Scan for the cell matching the given text and deliver its [X, Y] coordinate at center. 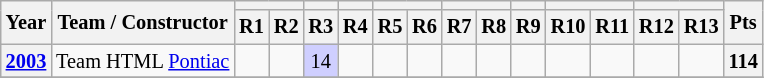
Team / Constructor [142, 22]
Year [26, 22]
R13 [702, 27]
R4 [356, 27]
R3 [320, 27]
R10 [568, 27]
114 [744, 61]
R9 [528, 27]
R8 [494, 27]
Pts [744, 22]
R11 [612, 27]
R5 [390, 27]
R2 [286, 27]
R6 [424, 27]
Team HTML Pontiac [142, 61]
R1 [252, 27]
R7 [460, 27]
14 [320, 61]
R12 [656, 27]
2003 [26, 61]
